Locate the cell with the specified text and output its [x, y] center coordinate. 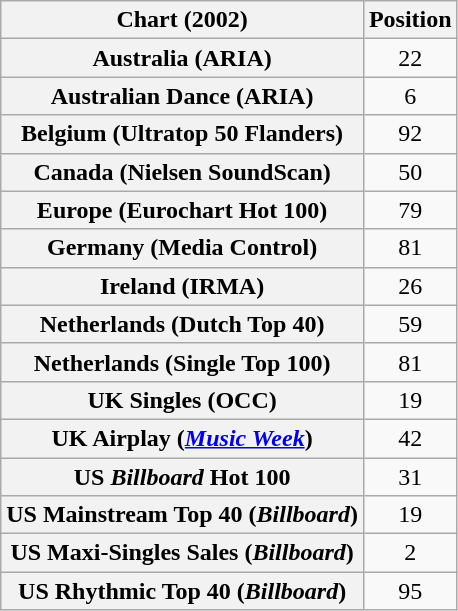
59 [410, 324]
6 [410, 96]
50 [410, 172]
Ireland (IRMA) [182, 286]
Netherlands (Single Top 100) [182, 362]
Position [410, 20]
2 [410, 553]
42 [410, 438]
US Mainstream Top 40 (Billboard) [182, 515]
Australia (ARIA) [182, 58]
26 [410, 286]
US Rhythmic Top 40 (Billboard) [182, 591]
UK Airplay (Music Week) [182, 438]
US Billboard Hot 100 [182, 477]
Belgium (Ultratop 50 Flanders) [182, 134]
31 [410, 477]
UK Singles (OCC) [182, 400]
Europe (Eurochart Hot 100) [182, 210]
Chart (2002) [182, 20]
79 [410, 210]
22 [410, 58]
Canada (Nielsen SoundScan) [182, 172]
Australian Dance (ARIA) [182, 96]
US Maxi-Singles Sales (Billboard) [182, 553]
Germany (Media Control) [182, 248]
92 [410, 134]
95 [410, 591]
Netherlands (Dutch Top 40) [182, 324]
